Determine the [x, y] coordinate at the center of the cell enclosing the given text.  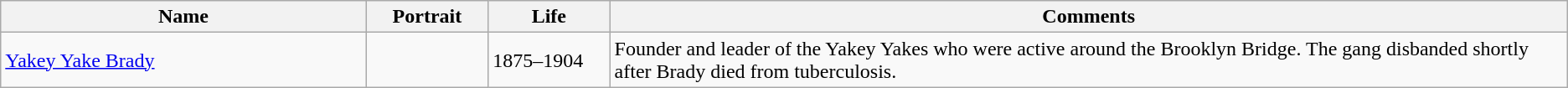
1875–1904 [549, 60]
Name [183, 17]
Founder and leader of the Yakey Yakes who were active around the Brooklyn Bridge. The gang disbanded shortly after Brady died from tuberculosis. [1089, 60]
Comments [1089, 17]
Portrait [427, 17]
Life [549, 17]
Yakey Yake Brady [183, 60]
